For the text-containing cell, return its midpoint in [X, Y] coordinate format. 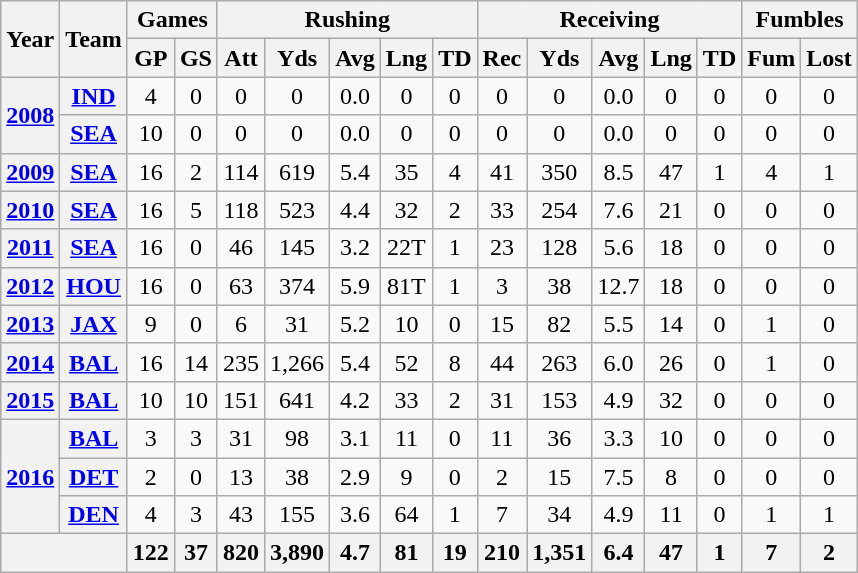
4.7 [356, 553]
23 [502, 248]
82 [560, 324]
2014 [30, 362]
Fumbles [800, 20]
2009 [30, 172]
7.5 [618, 477]
JAX [94, 324]
2.9 [356, 477]
2015 [30, 400]
5.5 [618, 324]
63 [240, 286]
155 [298, 515]
1,351 [560, 553]
114 [240, 172]
DET [94, 477]
3,890 [298, 553]
81 [406, 553]
44 [502, 362]
Att [240, 58]
2013 [30, 324]
GS [196, 58]
6.4 [618, 553]
19 [455, 553]
Team [94, 39]
151 [240, 400]
4.2 [356, 400]
12.7 [618, 286]
13 [240, 477]
64 [406, 515]
210 [502, 553]
Games [172, 20]
36 [560, 438]
35 [406, 172]
3.1 [356, 438]
46 [240, 248]
254 [560, 210]
Rec [502, 58]
128 [560, 248]
5 [196, 210]
HOU [94, 286]
Rushing [347, 20]
820 [240, 553]
2016 [30, 476]
43 [240, 515]
7.6 [618, 210]
81T [406, 286]
3.3 [618, 438]
GP [150, 58]
41 [502, 172]
2012 [30, 286]
DEN [94, 515]
Receiving [610, 20]
153 [560, 400]
22T [406, 248]
26 [671, 362]
3.2 [356, 248]
3.6 [356, 515]
374 [298, 286]
641 [298, 400]
122 [150, 553]
IND [94, 96]
5.2 [356, 324]
235 [240, 362]
5.6 [618, 248]
98 [298, 438]
5.9 [356, 286]
Lost [829, 58]
Fum [772, 58]
263 [560, 362]
619 [298, 172]
2011 [30, 248]
350 [560, 172]
6 [240, 324]
52 [406, 362]
34 [560, 515]
2010 [30, 210]
37 [196, 553]
523 [298, 210]
6.0 [618, 362]
118 [240, 210]
21 [671, 210]
Year [30, 39]
145 [298, 248]
4.4 [356, 210]
8.5 [618, 172]
2008 [30, 115]
1,266 [298, 362]
